Locate the cell with the specified text and output its (x, y) center coordinate. 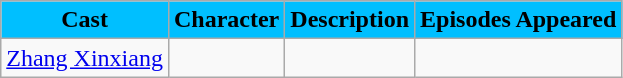
Cast (85, 20)
Episodes Appeared (518, 20)
Zhang Xinxiang (85, 58)
Description (350, 20)
Character (226, 20)
